Return (X, Y) of the center of cell containing provided text 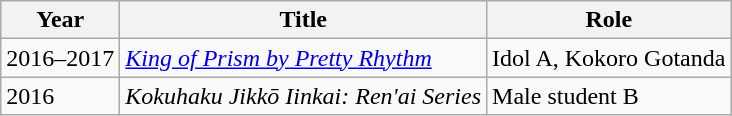
2016–2017 (60, 58)
2016 (60, 96)
Kokuhaku Jikkō Iinkai: Ren'ai Series (304, 96)
Role (609, 20)
King of Prism by Pretty Rhythm (304, 58)
Title (304, 20)
Idol A, Kokoro Gotanda (609, 58)
Male student B (609, 96)
Year (60, 20)
